Extract the [X, Y] coordinate from the center of the cell holding the provided text.  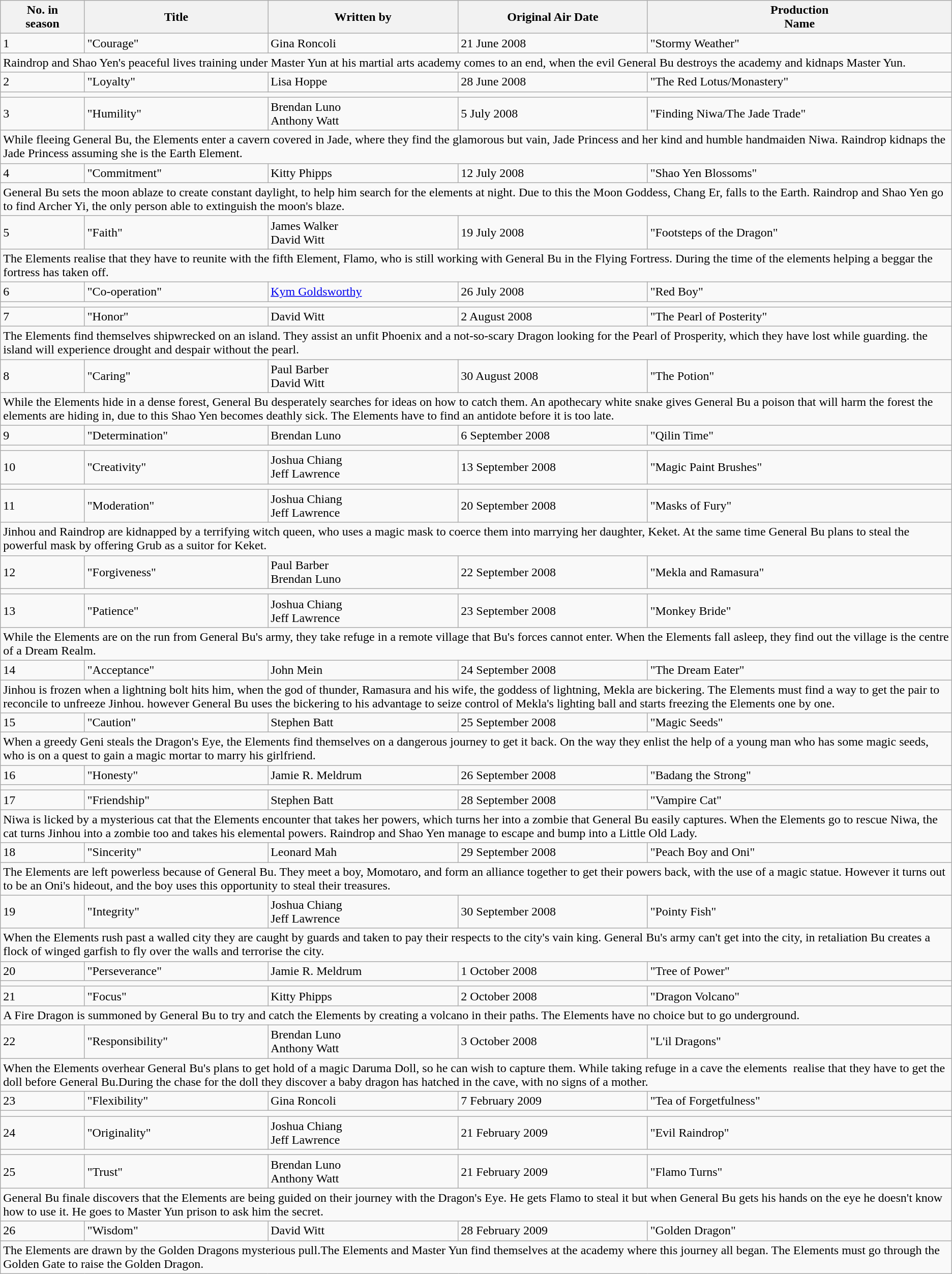
"Evil Raindrop" [799, 1133]
"Co-operation" [176, 291]
"Moderation" [176, 506]
13 September 2008 [553, 467]
28 June 2008 [553, 82]
Kym Goldsworthy [363, 291]
19 July 2008 [553, 232]
"Humility" [176, 114]
9 [43, 435]
"The Dream Eater" [799, 670]
"Perseverance" [176, 971]
24 September 2008 [553, 670]
28 September 2008 [553, 800]
"Vampire Cat" [799, 800]
4 [43, 173]
"Acceptance" [176, 670]
6 September 2008 [553, 435]
12 July 2008 [553, 173]
"Magic Seeds" [799, 723]
"Caring" [176, 376]
"Shao Yen Blossoms" [799, 173]
"Caution" [176, 723]
"L'il Dragons" [799, 1042]
"The Pearl of Posterity" [799, 317]
John Mein [363, 670]
"Magic Paint Brushes" [799, 467]
Paul BarberDavid Witt [363, 376]
15 [43, 723]
26 July 2008 [553, 291]
"Friendship" [176, 800]
"Flexibility" [176, 1101]
19 [43, 911]
20 September 2008 [553, 506]
"Red Boy" [799, 291]
"Badang the Strong" [799, 775]
"Golden Dragon" [799, 1231]
2 [43, 82]
"Honor" [176, 317]
Original Air Date [553, 17]
17 [43, 800]
"Masks of Fury" [799, 506]
Lisa Hoppe [363, 82]
1 [43, 43]
7 February 2009 [553, 1101]
"Focus" [176, 996]
23 September 2008 [553, 610]
30 August 2008 [553, 376]
2 October 2008 [553, 996]
13 [43, 610]
"Finding Niwa/The Jade Trade" [799, 114]
Leonard Mah [363, 852]
30 September 2008 [553, 911]
1 October 2008 [553, 971]
James WalkerDavid Witt [363, 232]
"Trust" [176, 1172]
"Forgiveness" [176, 572]
21 [43, 996]
6 [43, 291]
"Dragon Volcano" [799, 996]
20 [43, 971]
"Courage" [176, 43]
Title [176, 17]
14 [43, 670]
"Commitment" [176, 173]
ProductionName [799, 17]
No. inseason [43, 17]
22 September 2008 [553, 572]
"Pointy Fish" [799, 911]
"Integrity" [176, 911]
10 [43, 467]
"Responsibility" [176, 1042]
"Monkey Bride" [799, 610]
"Determination" [176, 435]
Paul BarberBrendan Luno [363, 572]
"Peach Boy and Oni" [799, 852]
"Wisdom" [176, 1231]
12 [43, 572]
18 [43, 852]
3 October 2008 [553, 1042]
"Flamo Turns" [799, 1172]
"Mekla and Ramasura" [799, 572]
"The Potion" [799, 376]
24 [43, 1133]
16 [43, 775]
5 July 2008 [553, 114]
7 [43, 317]
"Qilin Time" [799, 435]
"Stormy Weather" [799, 43]
26 [43, 1231]
"Footsteps of the Dragon" [799, 232]
29 September 2008 [553, 852]
"Tree of Power" [799, 971]
"Honesty" [176, 775]
Brendan Luno [363, 435]
"The Red Lotus/Monastery" [799, 82]
3 [43, 114]
"Tea of Forgetfulness" [799, 1101]
28 February 2009 [553, 1231]
"Patience" [176, 610]
"Loyalty" [176, 82]
26 September 2008 [553, 775]
"Faith" [176, 232]
11 [43, 506]
"Creativity" [176, 467]
25 September 2008 [553, 723]
22 [43, 1042]
2 August 2008 [553, 317]
21 June 2008 [553, 43]
25 [43, 1172]
Written by [363, 17]
8 [43, 376]
"Sincerity" [176, 852]
"Originality" [176, 1133]
5 [43, 232]
23 [43, 1101]
